Identify which cell holds the provided text, then report its (X, Y) central coordinate. 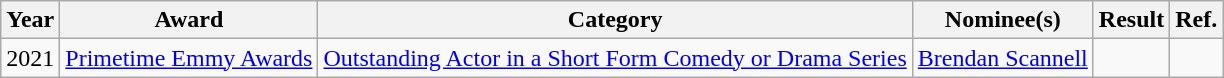
Ref. (1196, 20)
Award (189, 20)
Category (615, 20)
Nominee(s) (1002, 20)
Year (30, 20)
Result (1131, 20)
Brendan Scannell (1002, 58)
Outstanding Actor in a Short Form Comedy or Drama Series (615, 58)
2021 (30, 58)
Primetime Emmy Awards (189, 58)
